Determine the (x, y) coordinate at the center of the cell enclosing the given text.  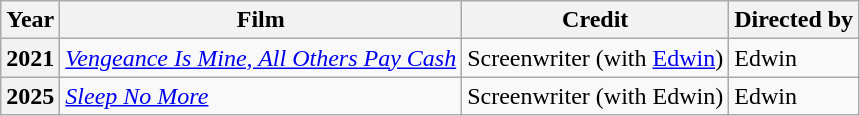
Credit (596, 20)
Vengeance Is Mine, All Others Pay Cash (261, 58)
Year (30, 20)
Sleep No More (261, 96)
2025 (30, 96)
2021 (30, 58)
Film (261, 20)
Directed by (794, 20)
